Identify which cell holds the provided text, then report its (x, y) central coordinate. 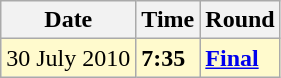
Time (168, 20)
30 July 2010 (68, 58)
Round (240, 20)
7:35 (168, 58)
Final (240, 58)
Date (68, 20)
